For the text-containing cell, return its midpoint in (X, Y) coordinate format. 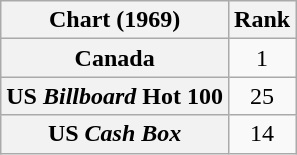
14 (262, 134)
1 (262, 58)
Chart (1969) (115, 20)
US Billboard Hot 100 (115, 96)
Canada (115, 58)
25 (262, 96)
Rank (262, 20)
US Cash Box (115, 134)
